Search for the cell housing the specified text and yield its [X, Y] center coordinate. 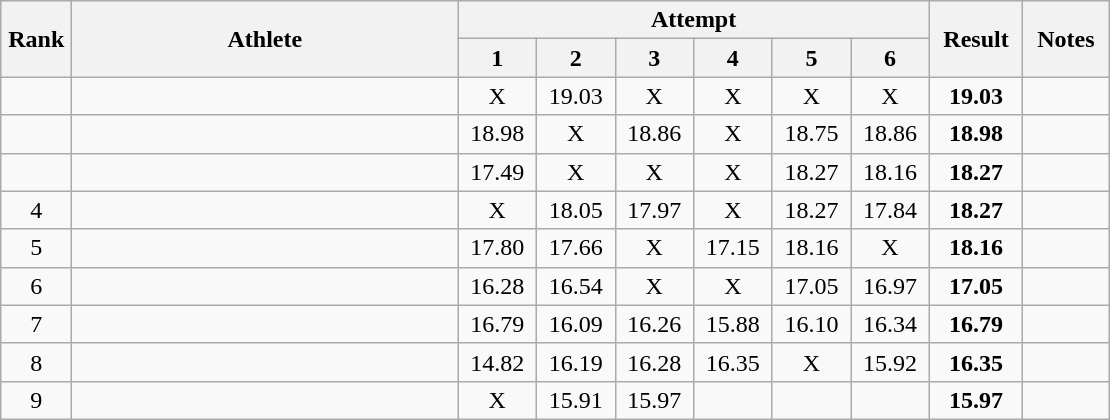
18.05 [576, 210]
18.75 [812, 134]
7 [36, 324]
15.91 [576, 400]
Rank [36, 39]
17.97 [654, 210]
2 [576, 58]
17.80 [498, 248]
17.66 [576, 248]
17.84 [890, 210]
1 [498, 58]
14.82 [498, 362]
15.92 [890, 362]
16.54 [576, 286]
17.49 [498, 172]
16.10 [812, 324]
Attempt [694, 20]
16.97 [890, 286]
16.26 [654, 324]
8 [36, 362]
16.19 [576, 362]
Notes [1066, 39]
Result [976, 39]
3 [654, 58]
17.15 [734, 248]
15.88 [734, 324]
16.34 [890, 324]
9 [36, 400]
Athlete [265, 39]
16.09 [576, 324]
